Return [X, Y] of the center of cell containing provided text 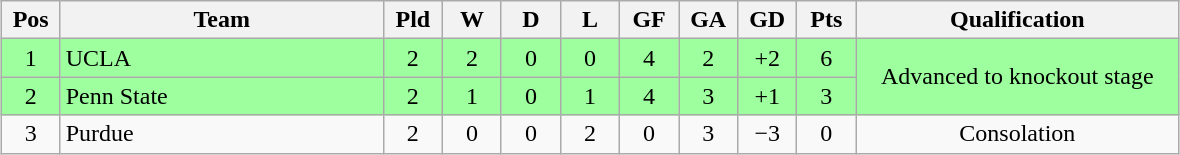
Pts [826, 20]
−3 [768, 134]
Advanced to knockout stage [1018, 77]
Team [222, 20]
+2 [768, 58]
UCLA [222, 58]
Pld [412, 20]
+1 [768, 96]
GA [708, 20]
W [472, 20]
Pos [30, 20]
Penn State [222, 96]
GF [650, 20]
Qualification [1018, 20]
Consolation [1018, 134]
Purdue [222, 134]
GD [768, 20]
6 [826, 58]
L [590, 20]
D [530, 20]
